Return the (x, y) coordinate for the center point of the cell that contains the specified text.  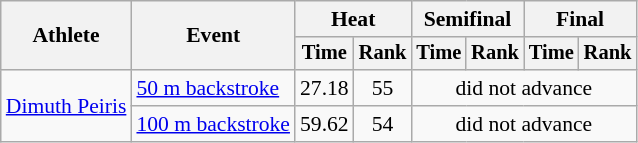
Dimuth Peiris (66, 106)
Heat (353, 19)
Athlete (66, 36)
59.62 (324, 124)
100 m backstroke (213, 124)
55 (383, 88)
Event (213, 36)
Final (580, 19)
27.18 (324, 88)
50 m backstroke (213, 88)
Semifinal (467, 19)
54 (383, 124)
